Scan for the cell matching the given text and deliver its [x, y] coordinate at center. 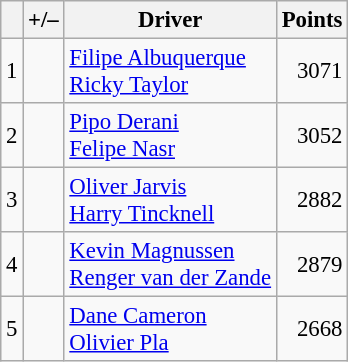
3052 [312, 136]
Filipe Albuquerque Ricky Taylor [170, 72]
Dane Cameron Olivier Pla [170, 330]
Pipo Derani Felipe Nasr [170, 136]
Kevin Magnussen Renger van der Zande [170, 264]
2882 [312, 200]
2668 [312, 330]
3 [12, 200]
Points [312, 20]
3071 [312, 72]
Driver [170, 20]
5 [12, 330]
2 [12, 136]
+/– [44, 20]
2879 [312, 264]
Oliver Jarvis Harry Tincknell [170, 200]
1 [12, 72]
4 [12, 264]
